From the cell containing the given text, extract its center point as (X, Y) coordinate. 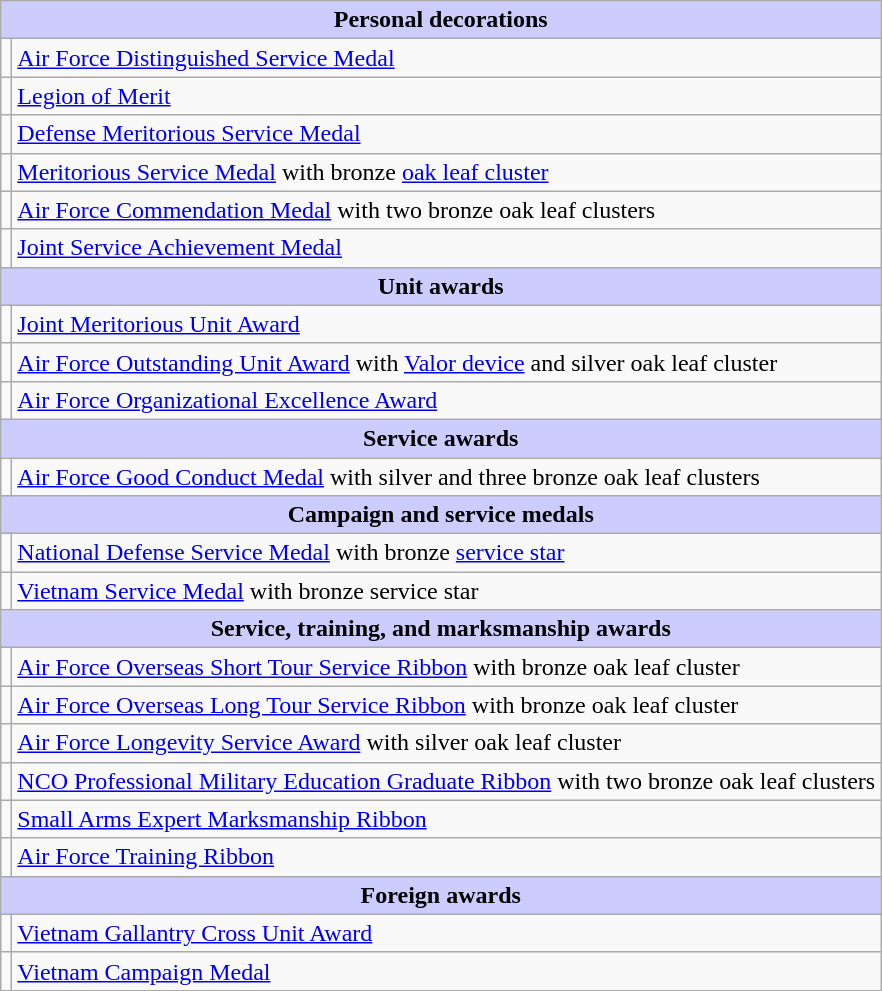
Air Force Organizational Excellence Award (446, 400)
Small Arms Expert Marksmanship Ribbon (446, 819)
Air Force Longevity Service Award with silver oak leaf cluster (446, 743)
NCO Professional Military Education Graduate Ribbon with two bronze oak leaf clusters (446, 781)
Air Force Training Ribbon (446, 857)
Meritorious Service Medal with bronze oak leaf cluster (446, 172)
Service, training, and marksmanship awards (441, 629)
Air Force Overseas Short Tour Service Ribbon with bronze oak leaf cluster (446, 667)
National Defense Service Medal with bronze service star (446, 553)
Campaign and service medals (441, 515)
Air Force Commendation Medal with two bronze oak leaf clusters (446, 210)
Air Force Overseas Long Tour Service Ribbon with bronze oak leaf cluster (446, 705)
Unit awards (441, 286)
Air Force Distinguished Service Medal (446, 58)
Air Force Outstanding Unit Award with Valor device and silver oak leaf cluster (446, 362)
Defense Meritorious Service Medal (446, 134)
Joint Meritorious Unit Award (446, 324)
Legion of Merit (446, 96)
Joint Service Achievement Medal (446, 248)
Service awards (441, 438)
Foreign awards (441, 895)
Vietnam Campaign Medal (446, 971)
Vietnam Service Medal with bronze service star (446, 591)
Vietnam Gallantry Cross Unit Award (446, 933)
Air Force Good Conduct Medal with silver and three bronze oak leaf clusters (446, 477)
Personal decorations (441, 20)
